Search for the cell housing the specified text and yield its [X, Y] center coordinate. 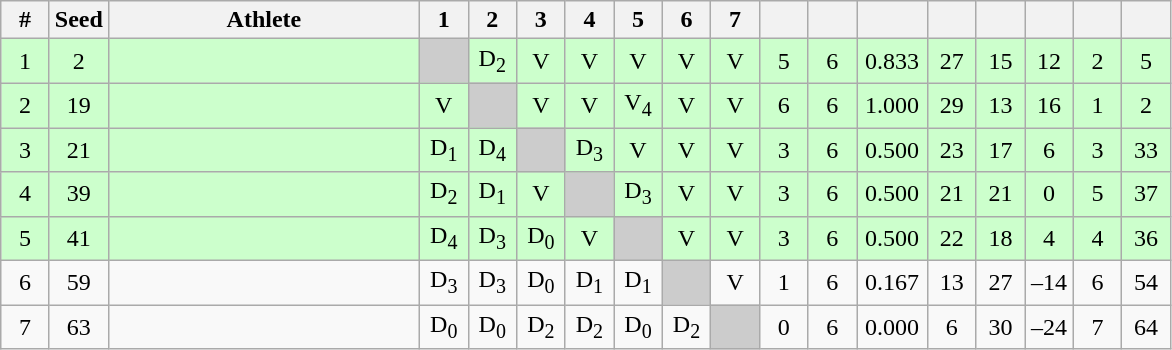
64 [1146, 327]
V4 [638, 105]
12 [1050, 61]
Seed [78, 20]
–14 [1050, 283]
17 [1000, 150]
36 [1146, 238]
33 [1146, 150]
18 [1000, 238]
54 [1146, 283]
1.000 [892, 105]
22 [952, 238]
23 [952, 150]
15 [1000, 61]
Athlete [264, 20]
63 [78, 327]
37 [1146, 194]
–24 [1050, 327]
0.833 [892, 61]
# [26, 20]
30 [1000, 327]
0.167 [892, 283]
19 [78, 105]
41 [78, 238]
0.000 [892, 327]
16 [1050, 105]
29 [952, 105]
59 [78, 283]
39 [78, 194]
